Locate the cell with the specified text and output its (x, y) center coordinate. 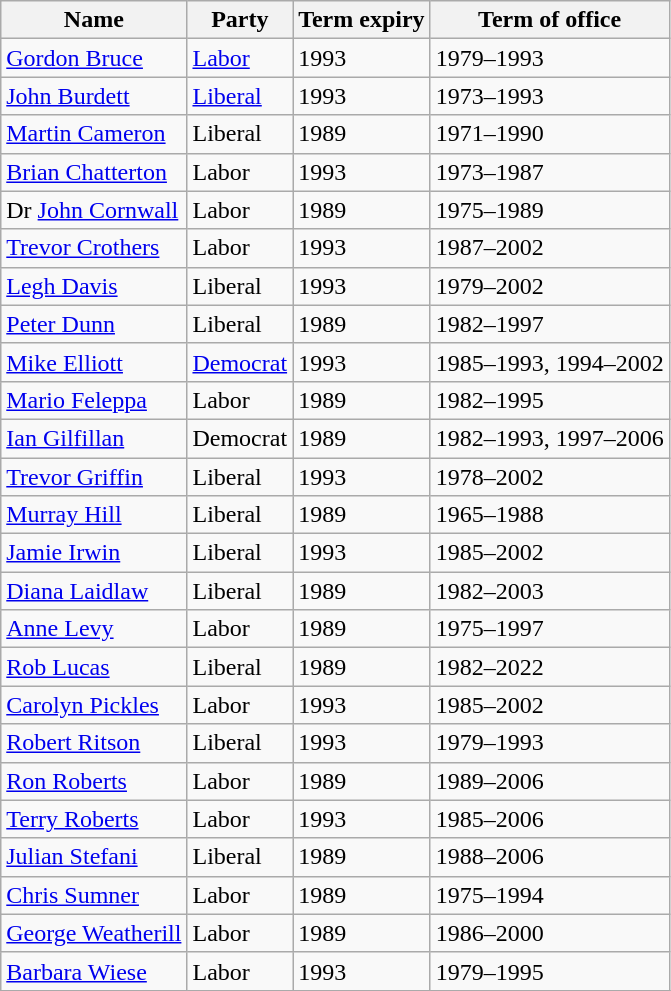
1987–2002 (550, 248)
1979–2002 (550, 286)
1971–1990 (550, 134)
1982–2022 (550, 667)
Mike Elliott (94, 362)
1978–2002 (550, 477)
1965–1988 (550, 515)
Ian Gilfillan (94, 438)
Murray Hill (94, 515)
1979–1995 (550, 971)
John Burdett (94, 96)
Jamie Irwin (94, 553)
Terry Roberts (94, 819)
1986–2000 (550, 933)
Gordon Bruce (94, 58)
1985–2006 (550, 819)
Dr John Cornwall (94, 210)
Martin Cameron (94, 134)
1985–1993, 1994–2002 (550, 362)
Name (94, 20)
Rob Lucas (94, 667)
Brian Chatterton (94, 172)
1982–1997 (550, 324)
Carolyn Pickles (94, 705)
Robert Ritson (94, 743)
Mario Feleppa (94, 400)
1973–1987 (550, 172)
1982–1995 (550, 400)
1982–1993, 1997–2006 (550, 438)
Trevor Griffin (94, 477)
Term of office (550, 20)
Trevor Crothers (94, 248)
Julian Stefani (94, 857)
1989–2006 (550, 781)
1975–1997 (550, 629)
1982–2003 (550, 591)
Term expiry (362, 20)
Chris Sumner (94, 895)
Legh Davis (94, 286)
Diana Laidlaw (94, 591)
1973–1993 (550, 96)
1975–1994 (550, 895)
George Weatherill (94, 933)
Peter Dunn (94, 324)
Barbara Wiese (94, 971)
Ron Roberts (94, 781)
1988–2006 (550, 857)
Anne Levy (94, 629)
Party (240, 20)
1975–1989 (550, 210)
